Output the (x, y) coordinate of the center of the cell containing the given text.  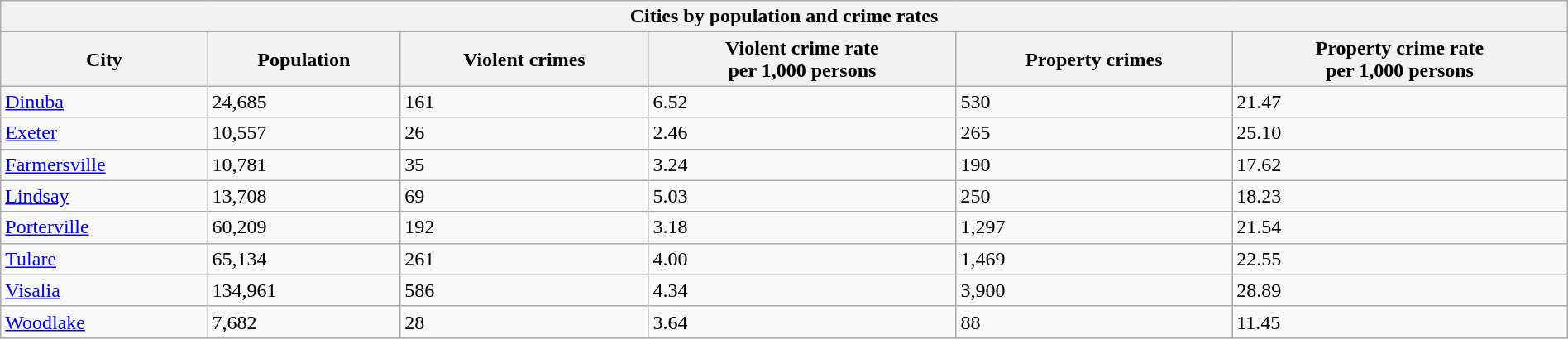
Population (304, 60)
Property crimes (1094, 60)
1,469 (1094, 259)
1,297 (1094, 227)
17.62 (1400, 165)
7,682 (304, 322)
Tulare (104, 259)
21.47 (1400, 102)
Violent crime rateper 1,000 persons (802, 60)
Violent crimes (524, 60)
69 (524, 196)
4.00 (802, 259)
35 (524, 165)
24,685 (304, 102)
Lindsay (104, 196)
Property crime rateper 1,000 persons (1400, 60)
530 (1094, 102)
10,557 (304, 133)
134,961 (304, 290)
10,781 (304, 165)
60,209 (304, 227)
250 (1094, 196)
13,708 (304, 196)
28 (524, 322)
25.10 (1400, 133)
Porterville (104, 227)
3.24 (802, 165)
Exeter (104, 133)
Woodlake (104, 322)
3.64 (802, 322)
21.54 (1400, 227)
Cities by population and crime rates (784, 17)
65,134 (304, 259)
5.03 (802, 196)
Dinuba (104, 102)
3,900 (1094, 290)
11.45 (1400, 322)
Farmersville (104, 165)
265 (1094, 133)
2.46 (802, 133)
6.52 (802, 102)
190 (1094, 165)
161 (524, 102)
4.34 (802, 290)
26 (524, 133)
261 (524, 259)
28.89 (1400, 290)
22.55 (1400, 259)
88 (1094, 322)
192 (524, 227)
18.23 (1400, 196)
3.18 (802, 227)
586 (524, 290)
City (104, 60)
Visalia (104, 290)
